Locate the cell with the specified text and output its (X, Y) center coordinate. 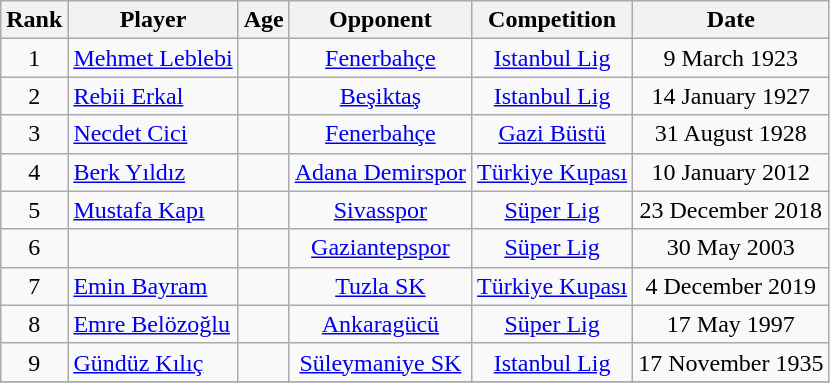
14 January 1927 (731, 96)
Adana Demirspor (380, 172)
Mehmet Leblebi (153, 58)
2 (34, 96)
Gaziantepspor (380, 248)
1 (34, 58)
Rebii Erkal (153, 96)
4 December 2019 (731, 286)
Süleymaniye SK (380, 362)
5 (34, 210)
Emre Belözoğlu (153, 324)
Berk Yıldız (153, 172)
4 (34, 172)
7 (34, 286)
3 (34, 134)
30 May 2003 (731, 248)
31 August 1928 (731, 134)
Player (153, 20)
Opponent (380, 20)
Necdet Cici (153, 134)
8 (34, 324)
Ankaragücü (380, 324)
17 May 1997 (731, 324)
Age (264, 20)
Mustafa Kapı (153, 210)
Tuzla SK (380, 286)
Emin Bayram (153, 286)
10 January 2012 (731, 172)
23 December 2018 (731, 210)
9 (34, 362)
Date (731, 20)
Gündüz Kılıç (153, 362)
Gazi Büstü (552, 134)
17 November 1935 (731, 362)
6 (34, 248)
Rank (34, 20)
Competition (552, 20)
9 March 1923 (731, 58)
Beşiktaş (380, 96)
Sivasspor (380, 210)
